Extract the (x, y) coordinate from the center of the cell holding the provided text.  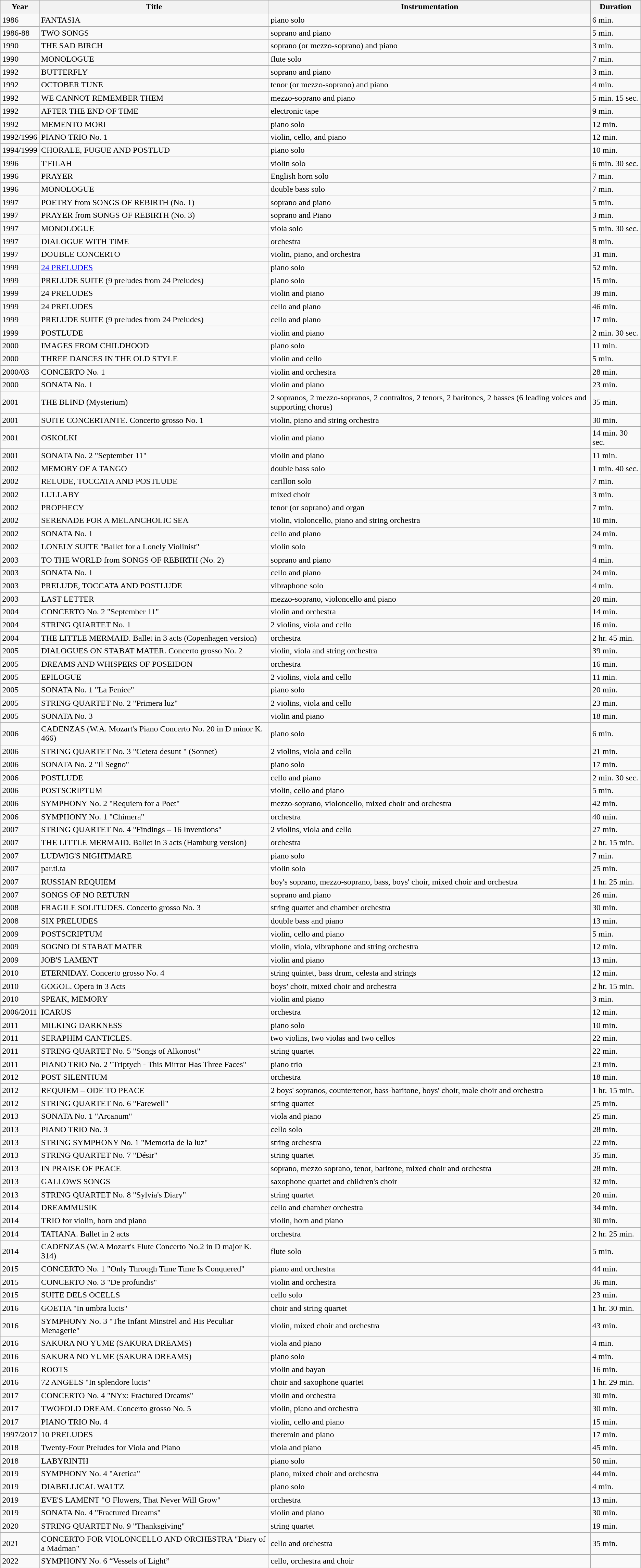
50 min. (616, 1460)
PIANO TRIO No. 2 "Triptych - This Mirror Has Three Faces" (154, 1064)
Duration (616, 7)
PRAYER (154, 176)
violin, piano and string orchestra (430, 420)
piano trio (430, 1064)
SPEAK, MEMORY (154, 999)
POST SILENTIUM (154, 1077)
violin, horn and piano (430, 1220)
OCTOBER TUNE (154, 85)
par.ti.ta (154, 869)
carillon solo (430, 481)
SYMPHONY No. 3 "The Infant Minstrel and His Peculiar Menagerie" (154, 1326)
ICARUS (154, 1012)
theremin and piano (430, 1434)
SYMPHONY No. 4 "Arctica" (154, 1474)
43 min. (616, 1326)
soprano and Piano (430, 215)
tenor (or mezzo-soprano) and piano (430, 85)
MILKING DARKNESS (154, 1025)
violin, viola and string orchestra (430, 651)
mezzo-soprano, violoncello and piano (430, 599)
IMAGES FROM CHILDHOOD (154, 346)
vibraphone solo (430, 586)
violin, violoncello, piano and string orchestra (430, 520)
TO THE WORLD from SONGS OF REBIRTH (No. 2) (154, 560)
14 min. (616, 612)
RELUDE, TOCCATA AND POSTLUDE (154, 481)
5 min. 15 sec. (616, 98)
Year (20, 7)
GOGOL. Opera in 3 Acts (154, 986)
STRING QUARTET No. 5 "Songs of Alkonost" (154, 1051)
CONCERTO FOR VIOLONCELLO AND ORCHESTRA "Diary of a Madman" (154, 1544)
SONATA No. 1 "Arcanum" (154, 1116)
string quintet, bass drum, celesta and strings (430, 973)
OSKOLKI (154, 438)
19 min. (616, 1526)
72 ANGELS "In splendore lucis" (154, 1382)
2020 (20, 1526)
GOETIA "In umbra lucis" (154, 1308)
DREAMS AND WHISPERS OF POSEIDON (154, 664)
cello, orchestra and choir (430, 1561)
52 min. (616, 267)
double bass and piano (430, 921)
34 min. (616, 1207)
SYMPHONY No. 2 "Requiem for a Poet" (154, 803)
CONCERTO No. 2 "September 11" (154, 612)
ROOTS (154, 1369)
T'FILAH (154, 163)
31 min. (616, 254)
SONATA No. 1 "La Fenice" (154, 690)
THE BLIND (Mysterium) (154, 403)
boy's soprano, mezzo-soprano, bass, boys' choir, mixed choir and orchestra (430, 882)
LABYRINTH (154, 1460)
PRAYER from SONGS OF REBIRTH (No. 3) (154, 215)
SIX PRELUDES (154, 921)
STRING QUARTET No. 6 "Farewell" (154, 1103)
LULLABY (154, 494)
Title (154, 7)
JOB'S LAMENT (154, 960)
cello and chamber orchestra (430, 1207)
21 min. (616, 751)
1 hr. 25 min. (616, 882)
string quartet and chamber orchestra (430, 908)
STRING QUARTET No. 7 "Désir" (154, 1155)
violin, mixed choir and orchestra (430, 1326)
32 min. (616, 1181)
PIANO TRIO No. 4 (154, 1421)
mixed choir (430, 494)
violin, viola, vibraphone and string orchestra (430, 947)
DIALOGUE WITH TIME (154, 241)
1 hr. 15 min. (616, 1090)
Instrumentation (430, 7)
soprano, mezzo soprano, tenor, baritone, mixed choir and orchestra (430, 1168)
SONATA No. 4 "Fractured Dreams" (154, 1513)
SUITE CONCERTANTE. Concerto grosso No. 1 (154, 420)
piano and orchestra (430, 1269)
THE SAD BIRCH (154, 46)
WE CANNOT REMEMBER THEM (154, 98)
DIABELLICAL WALTZ (154, 1487)
SERAPHIM CANTICLES. (154, 1038)
mezzo-soprano and piano (430, 98)
saxophone quartet and children's choir (430, 1181)
choir and saxophone quartet (430, 1382)
SUITE DELS OCELLS (154, 1295)
choir and string quartet (430, 1308)
soprano (or mezzo-soprano) and piano (430, 46)
STRING QUARTET No. 4 "Findings – 16 Inventions" (154, 830)
5 min. 30 sec. (616, 228)
PRELUDE, TOCCATA AND POSTLUDE (154, 586)
2 boys' sopranos, countertenor, bass-baritone, boys' choir, male choir and orchestra (430, 1090)
BUTTERFLY (154, 72)
45 min. (616, 1447)
cello and orchestra (430, 1544)
1 min. 40 sec. (616, 468)
SONGS OF NO RETURN (154, 895)
1 hr. 30 min. (616, 1308)
46 min. (616, 306)
1986 (20, 20)
TRIO for violin, horn and piano (154, 1220)
27 min. (616, 830)
GALLOWS SONGS (154, 1181)
STRING QUARTET No. 3 "Cetera desunt " (Sonnet) (154, 751)
STRING QUARTET No. 8 "Sylvia's Diary" (154, 1194)
40 min. (616, 817)
10 PRELUDES (154, 1434)
violin and bayan (430, 1369)
string orchestra (430, 1142)
CHORALE, FUGUE AND POSTLUD (154, 150)
8 min. (616, 241)
mezzo-soprano, violoncello, mixed choir and orchestra (430, 803)
tenor (or soprano) and organ (430, 507)
CONCERTO No. 1 "Only Through Time Time Is Conquered" (154, 1269)
SONATA No. 2 "Il Segno" (154, 764)
1992/1996 (20, 137)
boys’ choir, mixed choir and orchestra (430, 986)
CONCERTO No. 4 "NYx: Fractured Dreams" (154, 1395)
LUDWIG'S NIGHTMARE (154, 856)
IN PRAISE OF PEACE (154, 1168)
1997/2017 (20, 1434)
FRAGILE SOLITUDES. Concerto grosso No. 3 (154, 908)
2022 (20, 1561)
STRING QUARTET No. 1 (154, 625)
POETRY from SONGS OF REBIRTH (No. 1) (154, 202)
CADENZAS (W.A. Mozart's Piano Concerto No. 20 in D minor K. 466) (154, 733)
DOUBLE CONCERTO (154, 254)
2 hr. 25 min. (616, 1234)
42 min. (616, 803)
2006/2011 (20, 1012)
6 min. 30 sec. (616, 163)
violin, piano, and orchestra (430, 254)
violin, cello, and piano (430, 137)
SONATA No. 2 "September 11" (154, 455)
REQUIEM – ODE TO PEACE (154, 1090)
violin, piano and orchestra (430, 1408)
SYMPHONY No. 6 “Vessels of Light” (154, 1561)
RUSSIAN REQUIEM (154, 882)
CONCERTO No. 3 "De profundis" (154, 1282)
1 hr. 29 min. (616, 1382)
2 sopranos, 2 mezzo-sopranos, 2 contraltos, 2 tenors, 2 baritones, 2 basses (6 leading voices and supporting chorus) (430, 403)
STRING QUARTET No. 2 "Primera luz" (154, 703)
electronic tape (430, 111)
DIALOGUES ON STABAT MATER. Concerto grosso No. 2 (154, 651)
2000/03 (20, 372)
THE LITTLE MERMAID. Ballet in 3 acts (Copenhagen version) (154, 638)
EPILOGUE (154, 677)
CADENZAS (W.A Mozart's Flute Concerto No.2 in D major K. 314) (154, 1251)
Twenty-Four Preludes for Viola and Piano (154, 1447)
TWOFOLD DREAM. Concerto grosso No. 5 (154, 1408)
piano, mixed choir and orchestra (430, 1474)
1994/1999 (20, 150)
MEMORY OF A TANGO (154, 468)
LAST LETTER (154, 599)
English horn solo (430, 176)
ETERNIDAY. Concerto grosso No. 4 (154, 973)
36 min. (616, 1282)
LONELY SUITE "Ballet for a Lonely Violinist" (154, 547)
14 min. 30 sec. (616, 438)
FANTASIA (154, 20)
2 hr. 45 min. (616, 638)
SYMPHONY No. 1 "Chimera" (154, 817)
STRING QUARTET No. 9 "Thanksgiving" (154, 1526)
TWO SONGS (154, 33)
TATIANA. Ballet in 2 acts (154, 1234)
SERENADE FOR A MELANCHOLIC SEA (154, 520)
PROPHECY (154, 507)
violin and cello (430, 359)
CONCERTO No. 1 (154, 372)
EVE'S LAMENT "O Flowers, That Never Will Grow" (154, 1500)
PIANO TRIO No. 1 (154, 137)
1986-88 (20, 33)
MEMENTO MORI (154, 124)
DREAMMUSIK (154, 1207)
two violins, two violas and two cellos (430, 1038)
viola solo (430, 228)
SONATA No. 3 (154, 716)
SOGNO DI STABAT MATER (154, 947)
THE LITTLE MERMAID. Ballet in 3 acts (Hamburg version) (154, 843)
AFTER THE END OF TIME (154, 111)
STRING SYMPHONY No. 1 "Memoria de la luz" (154, 1142)
PIANO TRIO No. 3 (154, 1129)
26 min. (616, 895)
2021 (20, 1544)
THREE DANCES IN THE OLD STYLE (154, 359)
